Pinpoint the cell where the given text exists, returning its (x, y) midpoint coordinate. 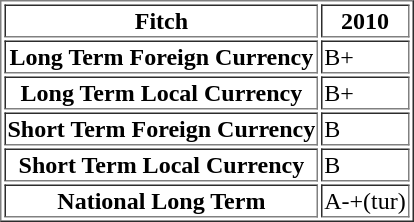
Long Term Foreign Currency (161, 56)
Short Term Local Currency (161, 164)
Short Term Foreign Currency (161, 128)
2010 (365, 20)
A-+(tur) (365, 200)
Long Term Local Currency (161, 92)
Fitch (161, 20)
National Long Term (161, 200)
